Locate the cell with the specified text and output its [X, Y] center coordinate. 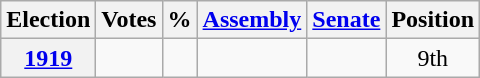
Election [48, 20]
Assembly [252, 20]
1919 [48, 58]
9th [433, 58]
% [180, 20]
Votes [129, 20]
Position [433, 20]
Senate [346, 20]
